Pinpoint the cell where the given text exists, returning its (x, y) midpoint coordinate. 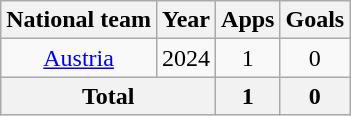
Total (108, 96)
National team (79, 20)
Austria (79, 58)
Apps (248, 20)
Year (186, 20)
2024 (186, 58)
Goals (315, 20)
